Output the [x, y] coordinate of the center of the cell containing the given text.  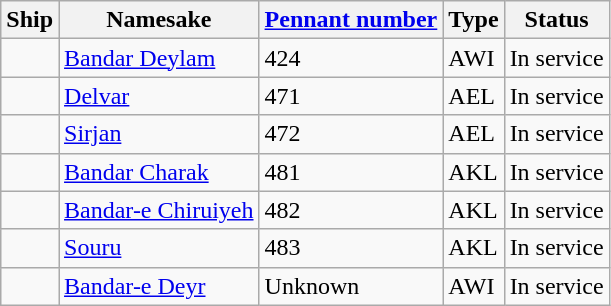
Unknown [351, 286]
Pennant number [351, 20]
Souru [160, 248]
Sirjan [160, 134]
424 [351, 58]
481 [351, 172]
Bandar-e Chiruiyeh [160, 210]
471 [351, 96]
Type [474, 20]
Namesake [160, 20]
Bandar Charak [160, 172]
Status [556, 20]
472 [351, 134]
483 [351, 248]
Ship [30, 20]
Delvar [160, 96]
Bandar Deylam [160, 58]
Bandar-e Deyr [160, 286]
482 [351, 210]
